Scan for the cell matching the given text and deliver its (X, Y) coordinate at center. 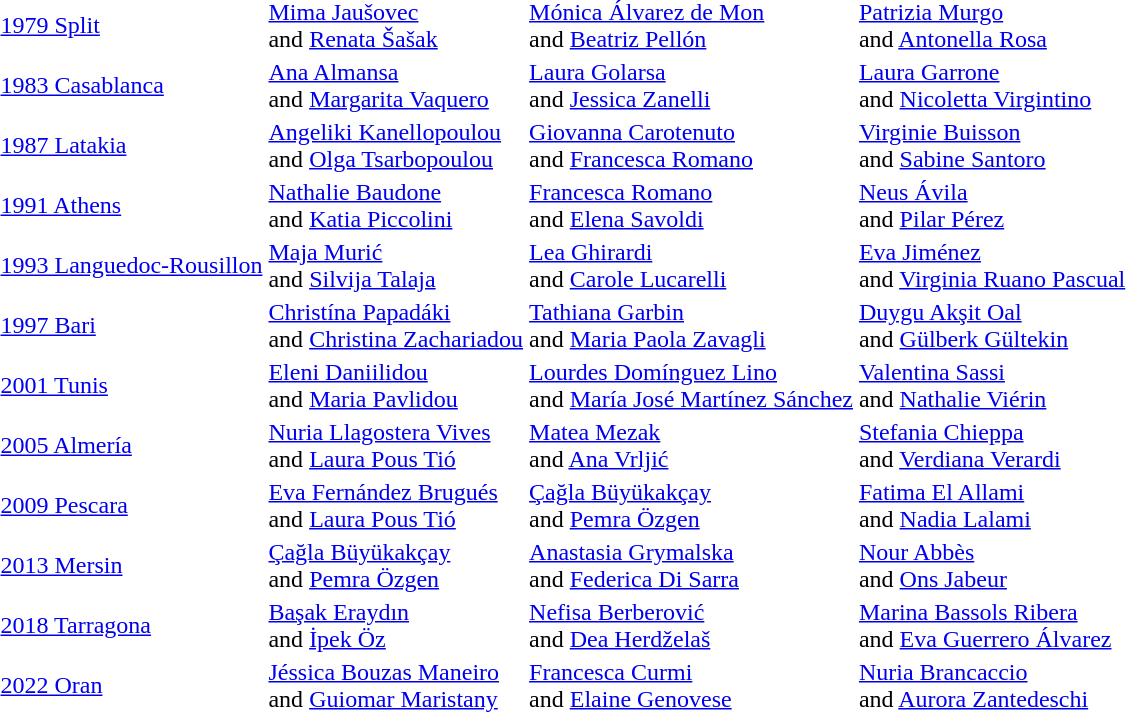
Christína Papadáki and Christina Zachariadou (396, 326)
Eleni Daniilidou and Maria Pavlidou (396, 386)
Başak Eraydın and İpek Öz (396, 626)
Fatima El Allami and Nadia Lalami (992, 506)
Eva Jiménez and Virginia Ruano Pascual (992, 266)
Lourdes Domínguez Lino and María José Martínez Sánchez (692, 386)
Anastasia Grymalska and Federica Di Sarra (692, 566)
Ana Almansa and Margarita Vaquero (396, 86)
Marina Bassols Ribera and Eva Guerrero Álvarez (992, 626)
Nour Abbès and Ons Jabeur (992, 566)
Virginie Buisson and Sabine Santoro (992, 146)
Eva Fernández Brugués and Laura Pous Tió (396, 506)
Maja Murić and Silvija Talaja (396, 266)
Nefisa Berberović and Dea Herdželaš (692, 626)
Neus Ávila and Pilar Pérez (992, 206)
Nathalie Baudone and Katia Piccolini (396, 206)
Stefania Chieppa and Verdiana Verardi (992, 446)
Tathiana Garbin and Maria Paola Zavagli (692, 326)
Angeliki Kanellopoulou and Olga Tsarbopoulou (396, 146)
Valentina Sassi and Nathalie Viérin (992, 386)
Matea Mezak and Ana Vrljić (692, 446)
Duygu Akşit Oal and Gülberk Gültekin (992, 326)
Lea Ghirardi and Carole Lucarelli (692, 266)
Nuria Llagostera Vives and Laura Pous Tió (396, 446)
Francesca Romano and Elena Savoldi (692, 206)
Laura Garrone and Nicoletta Virgintino (992, 86)
Laura Golarsa and Jessica Zanelli (692, 86)
Giovanna Carotenuto and Francesca Romano (692, 146)
